Locate the cell with the specified text and output its [x, y] center coordinate. 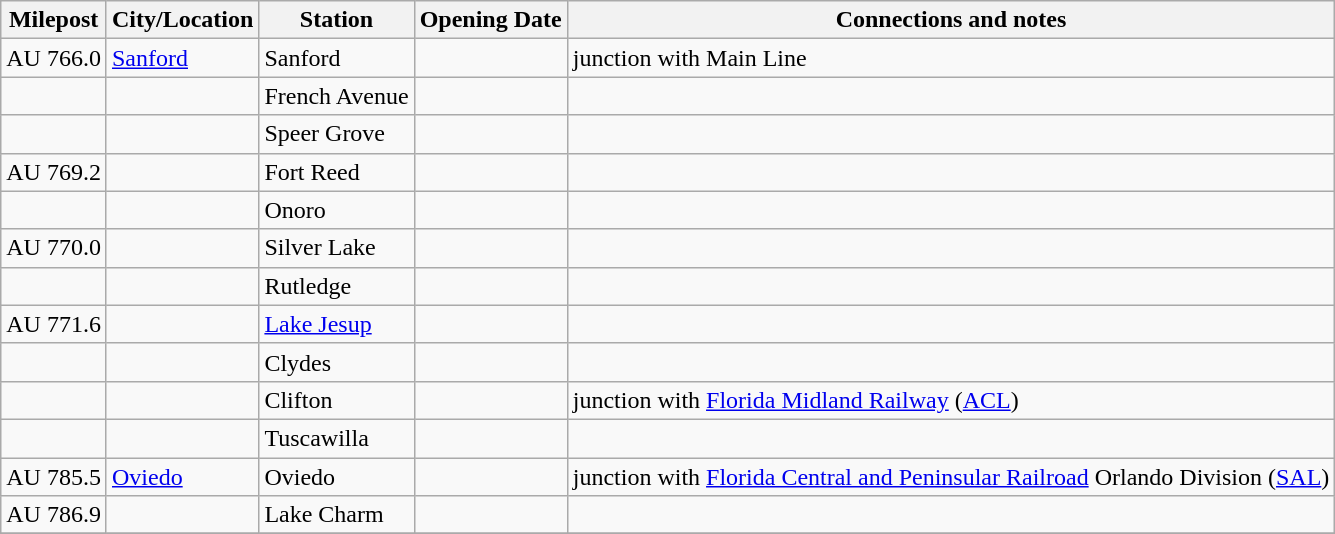
Onoro [336, 210]
junction with Main Line [951, 58]
Fort Reed [336, 172]
AU 786.9 [54, 515]
junction with Florida Midland Railway (ACL) [951, 400]
Opening Date [490, 20]
Connections and notes [951, 20]
Silver Lake [336, 248]
City/Location [182, 20]
Station [336, 20]
French Avenue [336, 96]
Lake Charm [336, 515]
Rutledge [336, 286]
Lake Jesup [336, 324]
Tuscawilla [336, 438]
Clifton [336, 400]
Clydes [336, 362]
Speer Grove [336, 134]
Milepost [54, 20]
AU 771.6 [54, 324]
AU 785.5 [54, 477]
AU 766.0 [54, 58]
junction with Florida Central and Peninsular Railroad Orlando Division (SAL) [951, 477]
AU 770.0 [54, 248]
AU 769.2 [54, 172]
